Find where the given text appears and provide that cell's center as [x, y] coordinate. 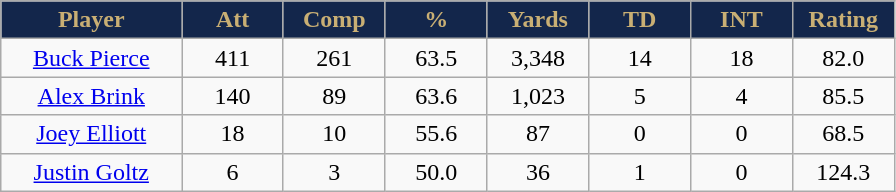
85.5 [843, 96]
14 [640, 58]
Yards [538, 20]
68.5 [843, 134]
87 [538, 134]
63.6 [436, 96]
63.5 [436, 58]
5 [640, 96]
Rating [843, 20]
1 [640, 172]
Buck Pierce [92, 58]
Justin Goltz [92, 172]
55.6 [436, 134]
Att [233, 20]
10 [334, 134]
140 [233, 96]
1,023 [538, 96]
3,348 [538, 58]
TD [640, 20]
82.0 [843, 58]
50.0 [436, 172]
Player [92, 20]
INT [742, 20]
Alex Brink [92, 96]
% [436, 20]
4 [742, 96]
261 [334, 58]
89 [334, 96]
411 [233, 58]
Comp [334, 20]
124.3 [843, 172]
6 [233, 172]
Joey Elliott [92, 134]
3 [334, 172]
36 [538, 172]
